From the cell containing the given text, extract its center point as (X, Y) coordinate. 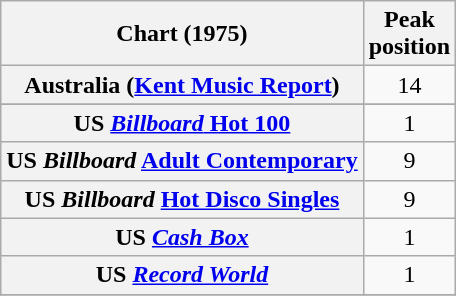
US Cash Box (182, 237)
US Billboard Hot 100 (182, 123)
US Record World (182, 275)
Chart (1975) (182, 34)
Peakposition (409, 34)
US Billboard Adult Contemporary (182, 161)
US Billboard Hot Disco Singles (182, 199)
Australia (Kent Music Report) (182, 85)
14 (409, 85)
